Pinpoint the cell where the given text exists, returning its [x, y] midpoint coordinate. 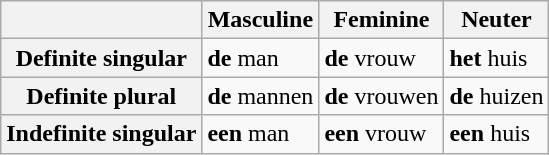
Definite plural [102, 96]
Definite singular [102, 58]
de man [260, 58]
een man [260, 134]
de vrouwen [382, 96]
een huis [496, 134]
Feminine [382, 20]
de vrouw [382, 58]
Indefinite singular [102, 134]
de huizen [496, 96]
het huis [496, 58]
Masculine [260, 20]
de mannen [260, 96]
Neuter [496, 20]
een vrouw [382, 134]
